Provide the (X, Y) coordinate of the cell's center where the given text is located.  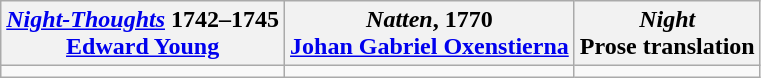
NightProse translation (667, 34)
Natten, 1770Johan Gabriel Oxenstierna (430, 34)
Night-Thoughts 1742–1745Edward Young (143, 34)
